Detect which cell encompasses the target text, then output its [X, Y] center coordinate. 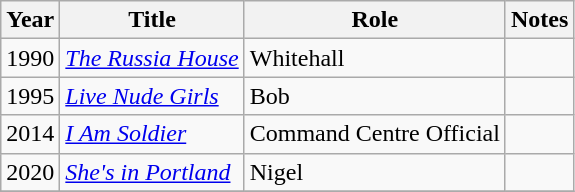
The Russia House [152, 58]
Bob [374, 96]
She's in Portland [152, 172]
Notes [539, 20]
I Am Soldier [152, 134]
1995 [30, 96]
Command Centre Official [374, 134]
Year [30, 20]
Live Nude Girls [152, 96]
2020 [30, 172]
1990 [30, 58]
Nigel [374, 172]
Whitehall [374, 58]
Role [374, 20]
Title [152, 20]
2014 [30, 134]
